Provide the (X, Y) coordinate of the cell's center where the given text is located.  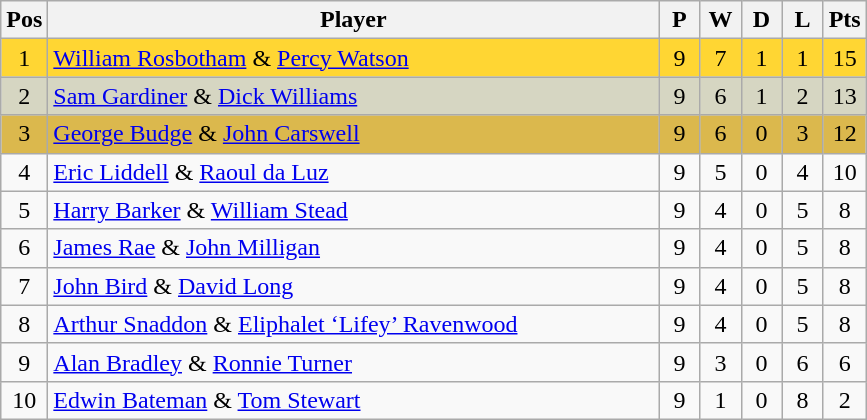
Sam Gardiner & Dick Williams (354, 96)
P (680, 20)
William Rosbotham & Percy Watson (354, 58)
Eric Liddell & Raoul da Luz (354, 172)
15 (844, 58)
Edwin Bateman & Tom Stewart (354, 400)
Alan Bradley & Ronnie Turner (354, 362)
13 (844, 96)
George Budge & John Carswell (354, 134)
Harry Barker & William Stead (354, 210)
Pts (844, 20)
Player (354, 20)
Arthur Snaddon & Eliphalet ‘Lifey’ Ravenwood (354, 324)
Pos (24, 20)
James Rae & John Milligan (354, 248)
W (720, 20)
D (762, 20)
12 (844, 134)
L (802, 20)
John Bird & David Long (354, 286)
